Determine the (x, y) coordinate at the center of the cell enclosing the given text.  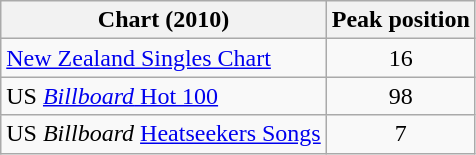
7 (400, 134)
US Billboard Hot 100 (164, 96)
New Zealand Singles Chart (164, 58)
Chart (2010) (164, 20)
98 (400, 96)
US Billboard Heatseekers Songs (164, 134)
16 (400, 58)
Peak position (400, 20)
